Search for the cell housing the specified text and yield its (X, Y) center coordinate. 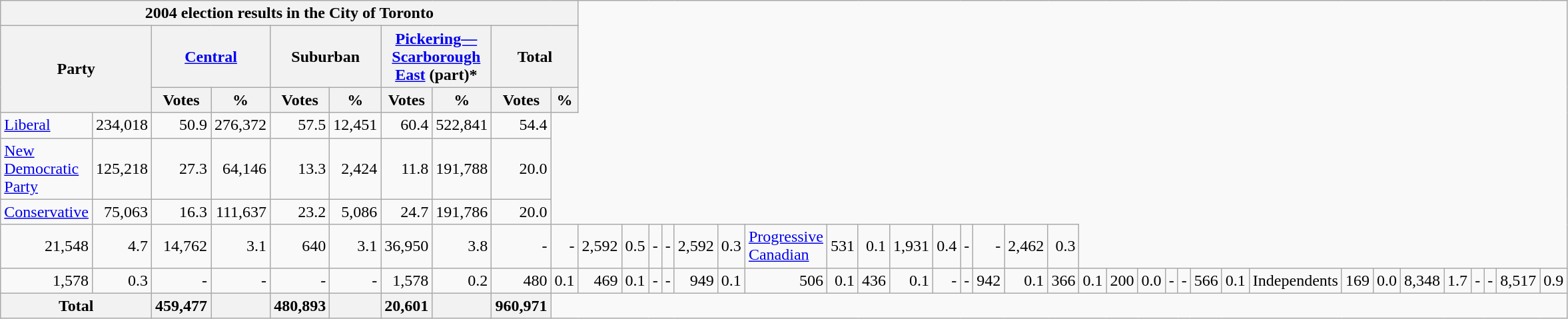
276,372 (241, 125)
50.9 (181, 125)
3.8 (462, 246)
169 (1358, 280)
57.5 (300, 125)
234,018 (121, 125)
12,451 (356, 125)
2004 election results in the City of Toronto (289, 13)
2,424 (356, 168)
531 (842, 246)
1,931 (911, 246)
Progressive Canadian (786, 246)
Pickering—ScarboroughEast (part)* (436, 57)
0.2 (462, 280)
960,971 (521, 306)
New Democratic Party (47, 168)
111,637 (241, 212)
Central (211, 57)
436 (874, 280)
75,063 (121, 212)
522,841 (462, 125)
566 (1206, 280)
Party (76, 69)
24.7 (406, 212)
480 (521, 280)
459,477 (181, 306)
21,548 (47, 246)
14,762 (181, 246)
8,517 (1519, 280)
949 (695, 280)
8,348 (1421, 280)
Independents (1295, 280)
506 (786, 280)
200 (1122, 280)
366 (1063, 280)
54.4 (521, 125)
942 (988, 280)
11.8 (406, 168)
16.3 (181, 212)
2,462 (1026, 246)
480,893 (300, 306)
191,786 (462, 212)
20,601 (406, 306)
Suburban (326, 57)
125,218 (121, 168)
0.4 (947, 246)
0.5 (635, 246)
64,146 (241, 168)
469 (599, 280)
1.7 (1457, 280)
191,788 (462, 168)
23.2 (300, 212)
36,950 (406, 246)
5,086 (356, 212)
640 (300, 246)
0.9 (1553, 280)
Liberal (47, 125)
13.3 (300, 168)
Conservative (47, 212)
60.4 (406, 125)
4.7 (121, 246)
27.3 (181, 168)
